Search for the cell housing the specified text and yield its [x, y] center coordinate. 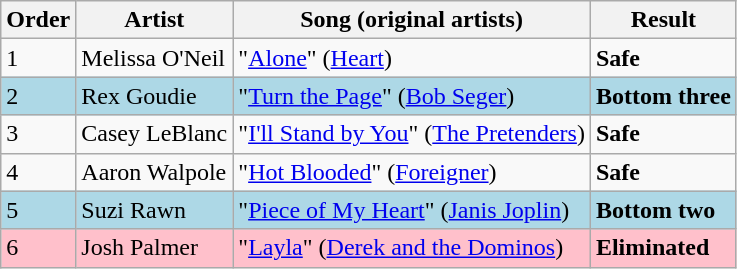
3 [38, 134]
Aaron Walpole [154, 172]
Josh Palmer [154, 248]
"Hot Blooded" (Foreigner) [412, 172]
Eliminated [663, 248]
6 [38, 248]
Artist [154, 20]
4 [38, 172]
Suzi Rawn [154, 210]
2 [38, 96]
Casey LeBlanc [154, 134]
Song (original artists) [412, 20]
"Alone" (Heart) [412, 58]
"I'll Stand by You" (The Pretenders) [412, 134]
Melissa O'Neil [154, 58]
5 [38, 210]
Result [663, 20]
Order [38, 20]
Rex Goudie [154, 96]
1 [38, 58]
Bottom two [663, 210]
"Piece of My Heart" (Janis Joplin) [412, 210]
"Turn the Page" (Bob Seger) [412, 96]
Bottom three [663, 96]
"Layla" (Derek and the Dominos) [412, 248]
